Locate the cell with the specified text and output its [X, Y] center coordinate. 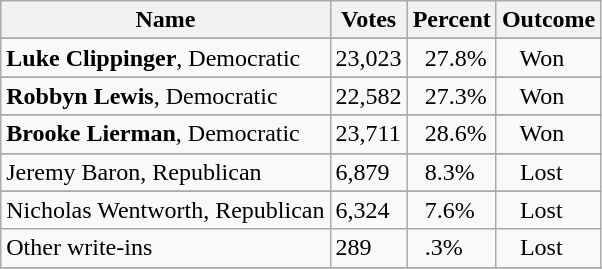
Nicholas Wentworth, Republican [166, 210]
23,711 [368, 134]
Other write-ins [166, 248]
27.8% [452, 58]
Name [166, 20]
6,324 [368, 210]
28.6% [452, 134]
27.3% [452, 96]
Brooke Lierman, Democratic [166, 134]
.3% [452, 248]
Jeremy Baron, Republican [166, 172]
7.6% [452, 210]
6,879 [368, 172]
23,023 [368, 58]
289 [368, 248]
22,582 [368, 96]
8.3% [452, 172]
Percent [452, 20]
Robbyn Lewis, Democratic [166, 96]
Outcome [548, 20]
Votes [368, 20]
Luke Clippinger, Democratic [166, 58]
